Provide the (x, y) coordinate of the cell's center where the given text is located.  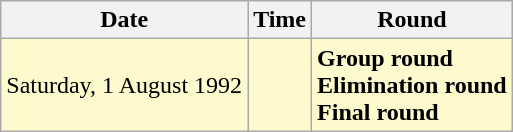
Group roundElimination roundFinal round (412, 85)
Saturday, 1 August 1992 (124, 85)
Round (412, 20)
Time (280, 20)
Date (124, 20)
